Return the (x, y) coordinate for the center point of the cell that contains the specified text.  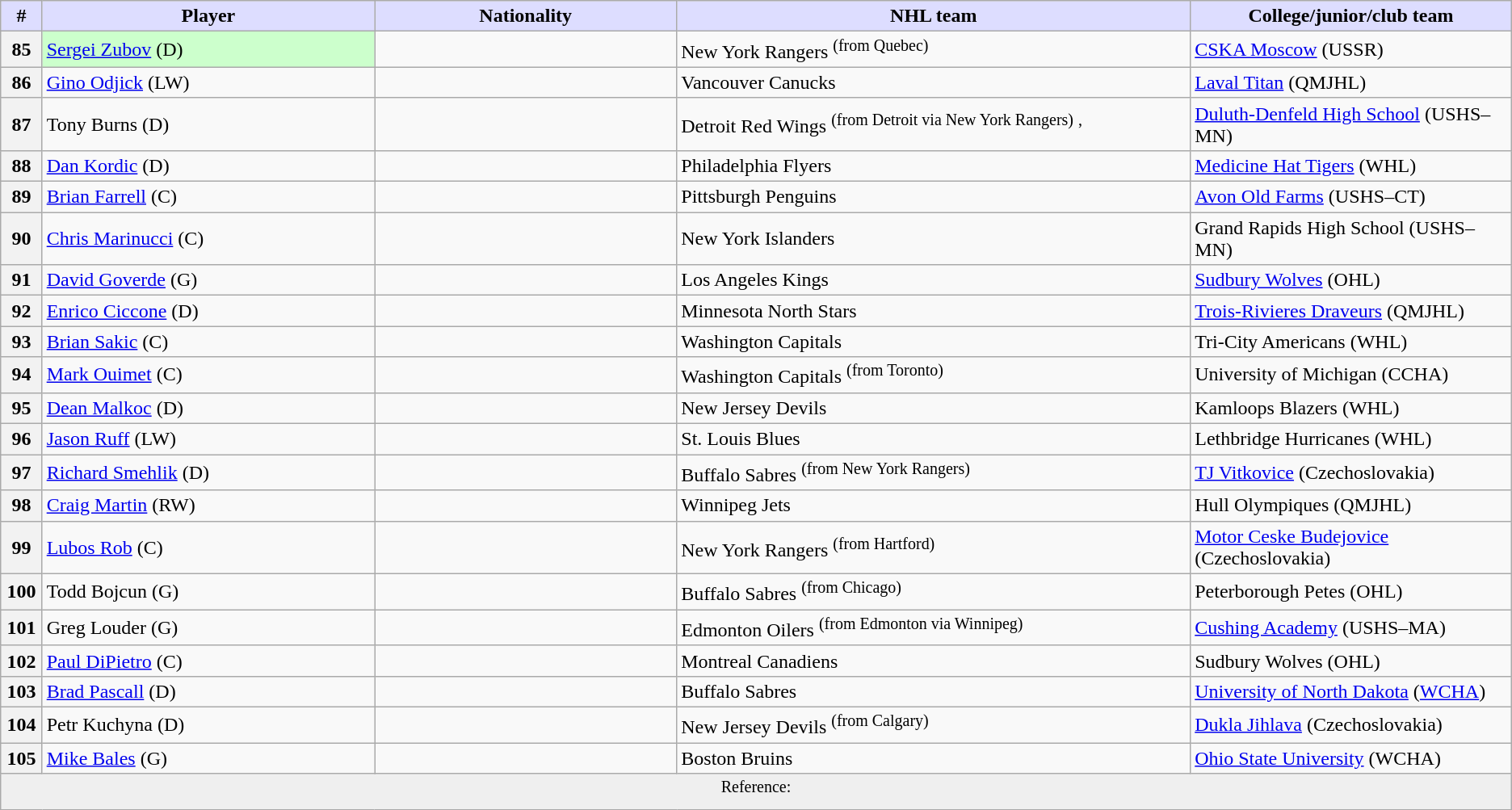
88 (21, 166)
Philadelphia Flyers (934, 166)
Montreal Canadiens (934, 661)
Buffalo Sabres (from New York Rangers) (934, 473)
Minnesota North Stars (934, 311)
87 (21, 124)
Paul DiPietro (C) (208, 661)
St. Louis Blues (934, 439)
Player (208, 16)
Lethbridge Hurricanes (WHL) (1351, 439)
Winnipeg Jets (934, 506)
95 (21, 408)
Jason Ruff (LW) (208, 439)
93 (21, 342)
# (21, 16)
Lubos Rob (C) (208, 548)
Mark Ouimet (C) (208, 375)
96 (21, 439)
101 (21, 628)
University of Michigan (CCHA) (1351, 375)
Petr Kuchyna (D) (208, 725)
100 (21, 591)
Buffalo Sabres (934, 691)
89 (21, 197)
Enrico Ciccone (D) (208, 311)
Tri-City Americans (WHL) (1351, 342)
103 (21, 691)
Brian Sakic (C) (208, 342)
University of North Dakota (WCHA) (1351, 691)
Washington Capitals (934, 342)
Medicine Hat Tigers (WHL) (1351, 166)
New York Rangers (from Hartford) (934, 548)
New Jersey Devils (from Calgary) (934, 725)
NHL team (934, 16)
Tony Burns (D) (208, 124)
Los Angeles Kings (934, 280)
TJ Vitkovice (Czechoslovakia) (1351, 473)
CSKA Moscow (USSR) (1351, 50)
Avon Old Farms (USHS–CT) (1351, 197)
Boston Bruins (934, 758)
Vancouver Canucks (934, 82)
86 (21, 82)
104 (21, 725)
92 (21, 311)
Laval Titan (QMJHL) (1351, 82)
105 (21, 758)
Pittsburgh Penguins (934, 197)
Cushing Academy (USHS–MA) (1351, 628)
College/junior/club team (1351, 16)
Dean Malkoc (D) (208, 408)
Dukla Jihlava (Czechoslovakia) (1351, 725)
Mike Bales (G) (208, 758)
Edmonton Oilers (from Edmonton via Winnipeg) (934, 628)
Sergei Zubov (D) (208, 50)
97 (21, 473)
Chris Marinucci (C) (208, 239)
Detroit Red Wings (from Detroit via New York Rangers) , (934, 124)
New York Islanders (934, 239)
Todd Bojcun (G) (208, 591)
98 (21, 506)
90 (21, 239)
Grand Rapids High School (USHS–MN) (1351, 239)
New Jersey Devils (934, 408)
94 (21, 375)
Greg Louder (G) (208, 628)
Duluth-Denfeld High School (USHS–MN) (1351, 124)
Craig Martin (RW) (208, 506)
Peterborough Petes (OHL) (1351, 591)
85 (21, 50)
Brad Pascall (D) (208, 691)
Brian Farrell (C) (208, 197)
Kamloops Blazers (WHL) (1351, 408)
99 (21, 548)
Hull Olympiques (QMJHL) (1351, 506)
Washington Capitals (from Toronto) (934, 375)
New York Rangers (from Quebec) (934, 50)
Nationality (526, 16)
91 (21, 280)
Ohio State University (WCHA) (1351, 758)
David Goverde (G) (208, 280)
Richard Smehlik (D) (208, 473)
Buffalo Sabres (from Chicago) (934, 591)
102 (21, 661)
Motor Ceske Budejovice (Czechoslovakia) (1351, 548)
Trois-Rivieres Draveurs (QMJHL) (1351, 311)
Dan Kordic (D) (208, 166)
Reference: (756, 791)
Gino Odjick (LW) (208, 82)
